Scan for the cell matching the given text and deliver its [x, y] coordinate at center. 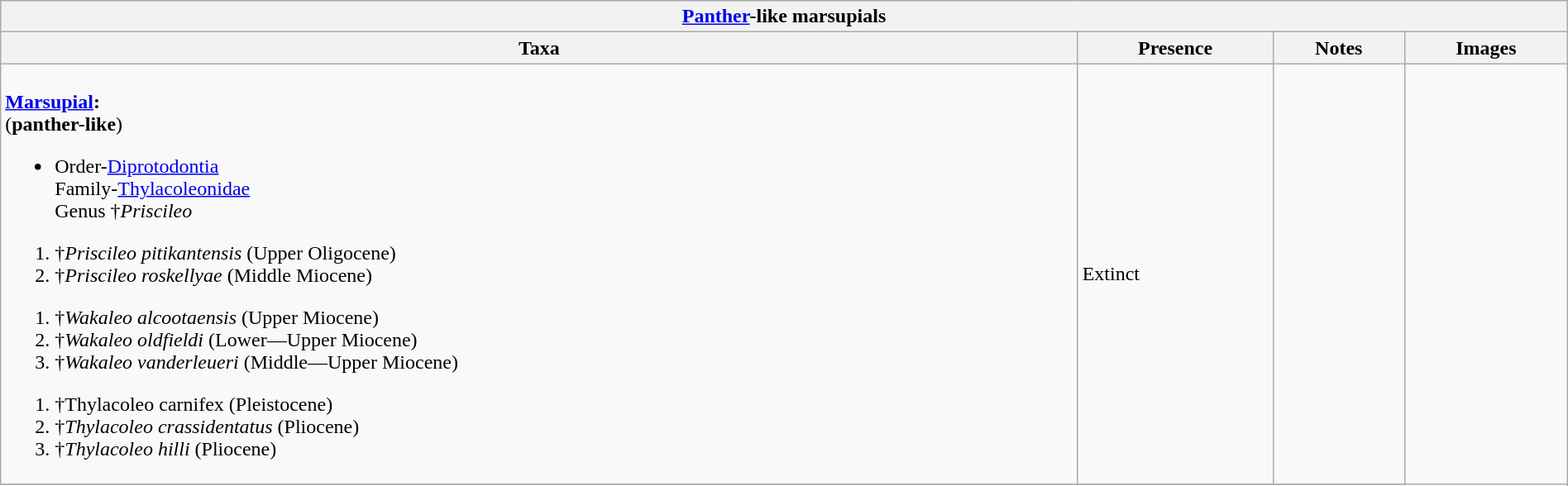
Extinct [1175, 274]
Panther-like marsupials [784, 17]
Presence [1175, 48]
Taxa [539, 48]
Notes [1338, 48]
Images [1485, 48]
